Locate the cell with the specified text and output its [x, y] center coordinate. 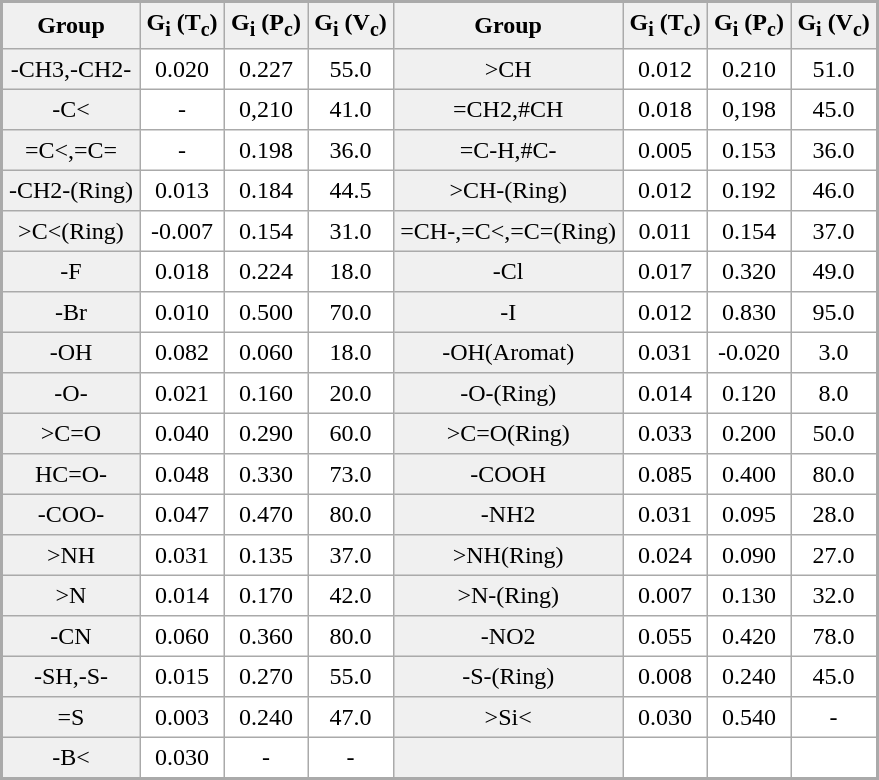
0.024 [666, 555]
>C<(Ring) [71, 231]
0.540 [748, 717]
20.0 [351, 393]
73.0 [351, 474]
41.0 [351, 110]
-CH3,-CH2- [71, 69]
0.192 [748, 191]
0.420 [748, 636]
-F [71, 272]
-OH [71, 353]
0.200 [748, 434]
31.0 [351, 231]
28.0 [834, 515]
-Cl [508, 272]
50.0 [834, 434]
0.320 [748, 272]
0.048 [182, 474]
=S [71, 717]
0.830 [748, 312]
0.005 [666, 150]
-O-(Ring) [508, 393]
-B< [71, 758]
>NH [71, 555]
51.0 [834, 69]
0.224 [266, 272]
0.135 [266, 555]
0.047 [182, 515]
>C=O [71, 434]
3.0 [834, 353]
-NO2 [508, 636]
0.227 [266, 69]
-S-(Ring) [508, 677]
95.0 [834, 312]
-O- [71, 393]
0.082 [182, 353]
0.170 [266, 596]
32.0 [834, 596]
-NH2 [508, 515]
>Si< [508, 717]
-0.007 [182, 231]
=CH2,#CH [508, 110]
HC=O- [71, 474]
0.010 [182, 312]
0.330 [266, 474]
60.0 [351, 434]
>C=O(Ring) [508, 434]
-SH,-S- [71, 677]
0.120 [748, 393]
0.003 [182, 717]
42.0 [351, 596]
0.198 [266, 150]
>N [71, 596]
44.5 [351, 191]
0.033 [666, 434]
0.055 [666, 636]
8.0 [834, 393]
0.015 [182, 677]
0.500 [266, 312]
0.470 [266, 515]
47.0 [351, 717]
0.184 [266, 191]
-OH(Aromat) [508, 353]
0.290 [266, 434]
0.130 [748, 596]
0.090 [748, 555]
0.017 [666, 272]
-I [508, 312]
0.020 [182, 69]
0.400 [748, 474]
0.095 [748, 515]
0.011 [666, 231]
0.210 [748, 69]
0.270 [266, 677]
0.013 [182, 191]
0.008 [666, 677]
70.0 [351, 312]
-C< [71, 110]
-0.020 [748, 353]
49.0 [834, 272]
=C<,=C= [71, 150]
78.0 [834, 636]
0.360 [266, 636]
-COOH [508, 474]
-CN [71, 636]
>N-(Ring) [508, 596]
0.085 [666, 474]
27.0 [834, 555]
-Br [71, 312]
46.0 [834, 191]
0.153 [748, 150]
0.007 [666, 596]
0.040 [182, 434]
0.021 [182, 393]
0.160 [266, 393]
=C-H,#C- [508, 150]
>CH [508, 69]
=CH-,=C<,=C=(Ring) [508, 231]
-CH2-(Ring) [71, 191]
>NH(Ring) [508, 555]
-COO- [71, 515]
0,198 [748, 110]
0,210 [266, 110]
>CH-(Ring) [508, 191]
